Determine the (x, y) coordinate at the center of the cell enclosing the given text.  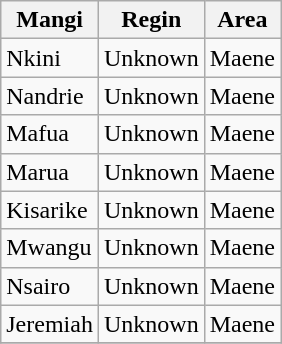
Area (242, 20)
Nsairo (50, 286)
Nkini (50, 58)
Marua (50, 172)
Mafua (50, 134)
Kisarike (50, 210)
Mangi (50, 20)
Jeremiah (50, 324)
Mwangu (50, 248)
Regin (151, 20)
Nandrie (50, 96)
